Extract the [x, y] coordinate from the center of the cell holding the provided text.  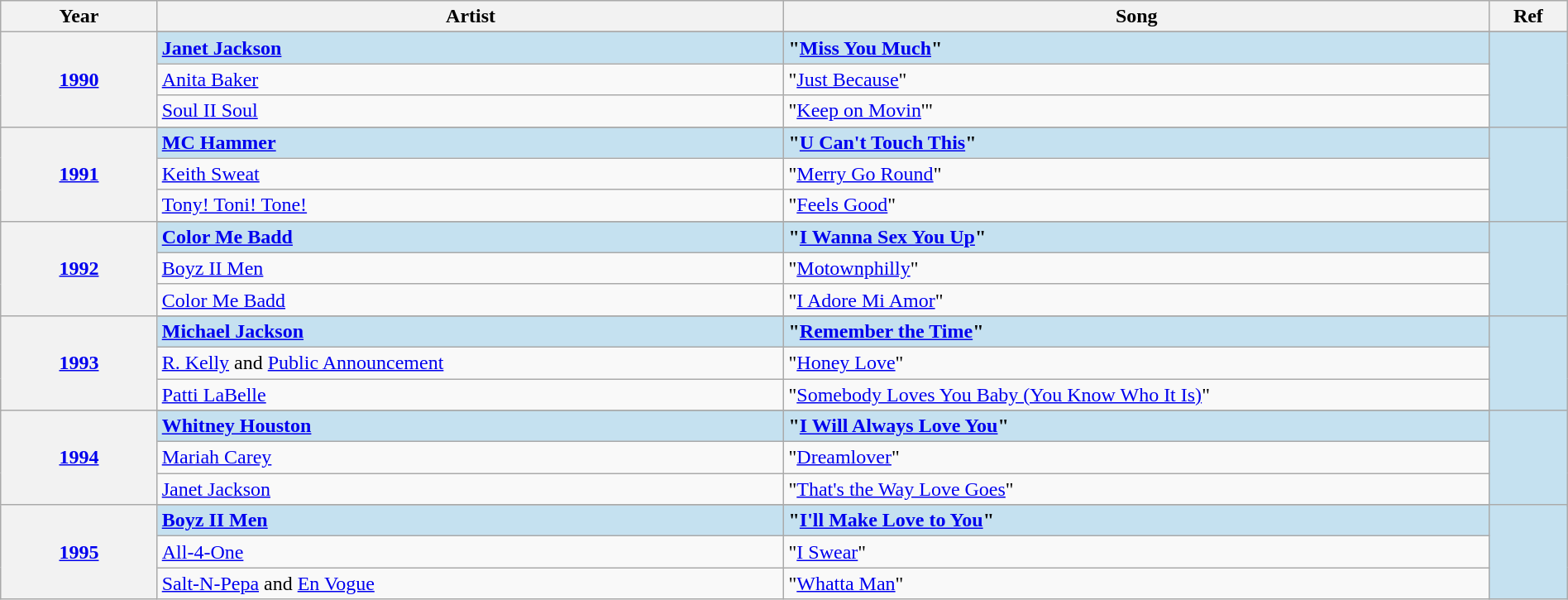
Salt-N-Pepa and En Vogue [471, 583]
Michael Jackson [471, 331]
"Keep on Movin'" [1136, 111]
"Somebody Loves You Baby (You Know Who It Is)" [1136, 395]
"Miss You Much" [1136, 48]
R. Kelly and Public Announcement [471, 362]
"I'll Make Love to You" [1136, 521]
Year [79, 17]
1993 [79, 362]
"Feels Good" [1136, 205]
1994 [79, 458]
Whitney Houston [471, 426]
1992 [79, 268]
"Honey Love" [1136, 362]
"I Adore Mi Amor" [1136, 300]
"Dreamlover" [1136, 458]
"That's the Way Love Goes" [1136, 489]
Mariah Carey [471, 458]
Song [1136, 17]
"Whatta Man" [1136, 583]
Tony! Toni! Tone! [471, 205]
1991 [79, 174]
"Motownphilly" [1136, 268]
Keith Sweat [471, 174]
Patti LaBelle [471, 395]
Ref [1528, 17]
MC Hammer [471, 142]
1990 [79, 79]
"Merry Go Round" [1136, 174]
Soul II Soul [471, 111]
"Remember the Time" [1136, 331]
Anita Baker [471, 79]
"Just Because" [1136, 79]
"I Will Always Love You" [1136, 426]
All-4-One [471, 552]
Artist [471, 17]
"U Can't Touch This" [1136, 142]
1995 [79, 552]
"I Swear" [1136, 552]
"I Wanna Sex You Up" [1136, 237]
